Output the [X, Y] coordinate of the center of the cell containing the given text.  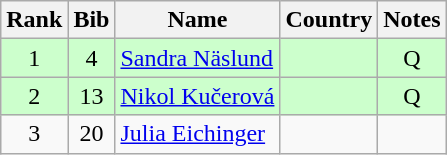
Nikol Kučerová [198, 96]
Bib [92, 20]
Notes [412, 20]
3 [34, 134]
Julia Eichinger [198, 134]
2 [34, 96]
Sandra Näslund [198, 58]
4 [92, 58]
1 [34, 58]
Rank [34, 20]
13 [92, 96]
20 [92, 134]
Name [198, 20]
Country [329, 20]
